Extract the [X, Y] coordinate from the center of the cell holding the provided text.  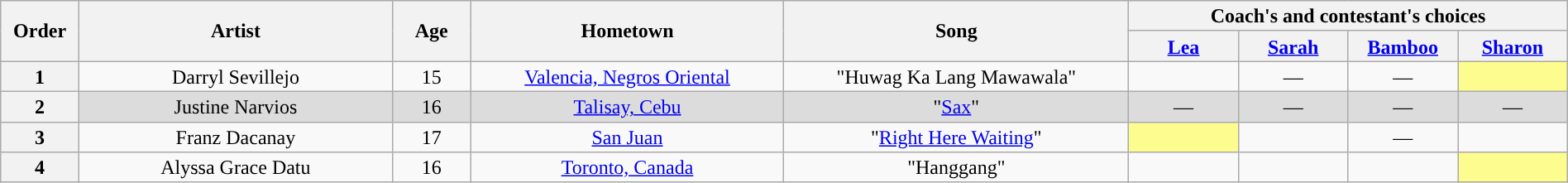
Franz Dacanay [235, 137]
2 [40, 106]
Sarah [1293, 46]
Lea [1184, 46]
Darryl Sevillejo [235, 76]
"Huwag Ka Lang Mawawala" [956, 76]
17 [432, 137]
3 [40, 137]
Valencia, Negros Oriental [627, 76]
Hometown [627, 31]
Talisay, Cebu [627, 106]
4 [40, 167]
Song [956, 31]
"Right Here Waiting" [956, 137]
Alyssa Grace Datu [235, 167]
"Sax" [956, 106]
San Juan [627, 137]
Bamboo [1403, 46]
"Hanggang" [956, 167]
Age [432, 31]
Toronto, Canada [627, 167]
Artist [235, 31]
Coach's and contestant's choices [1348, 17]
Justine Narvios [235, 106]
1 [40, 76]
Sharon [1513, 46]
15 [432, 76]
Order [40, 31]
